Return [x, y] of the center of cell containing provided text 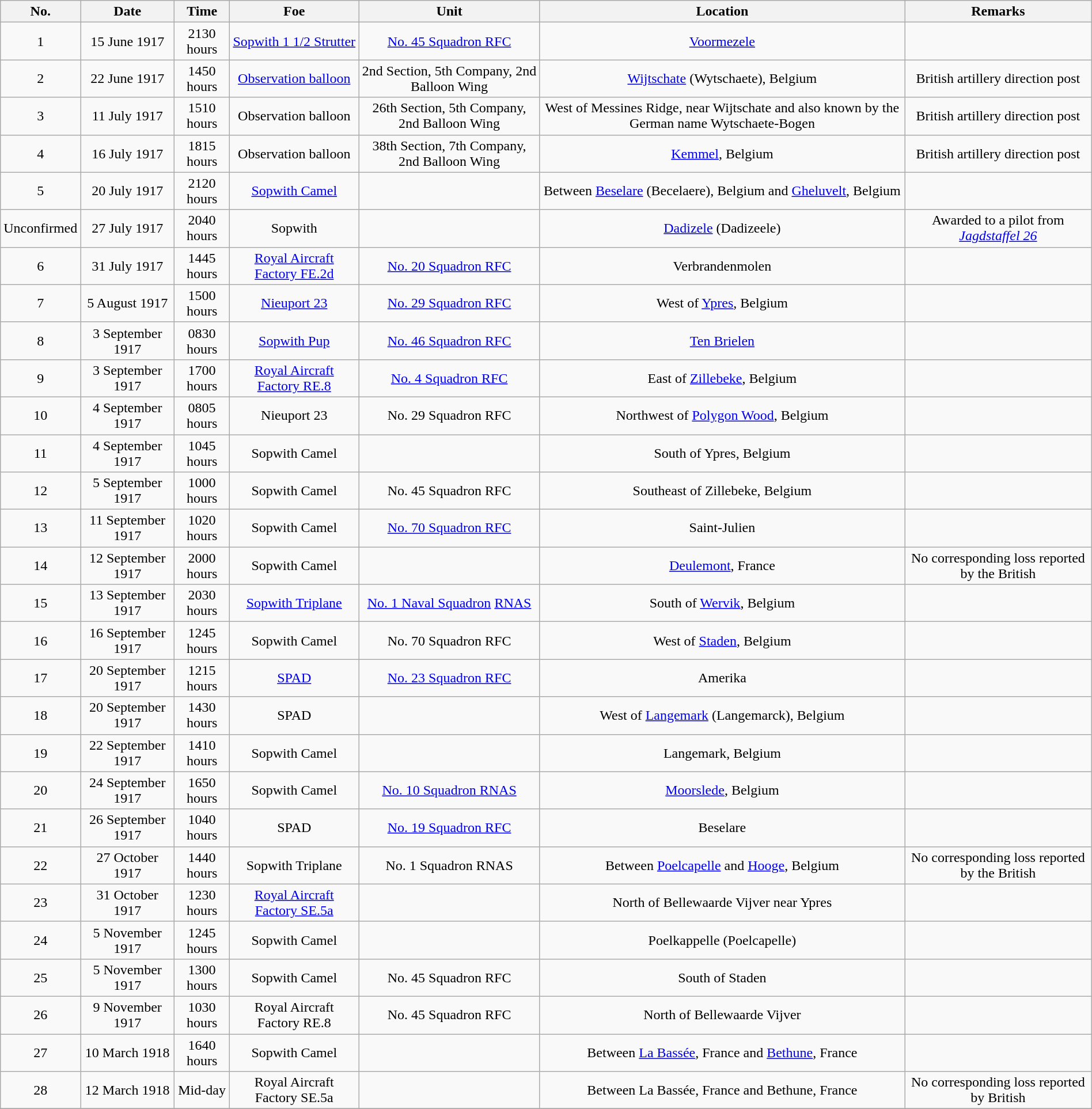
6 [40, 266]
Voormezele [722, 41]
Awarded to a pilot from Jagdstaffel 26 [999, 228]
24 September 1917 [128, 790]
No. 19 Squadron RFC [449, 828]
Mid-day [202, 1091]
Ten Brielen [722, 341]
Sopwith [294, 228]
Dadizele (Dadizeele) [722, 228]
12 September 1917 [128, 565]
Royal Aircraft Factory FE.2d [294, 266]
Time [202, 12]
1440 hours [202, 865]
20 [40, 790]
1300 hours [202, 978]
Kemmel, Belgium [722, 153]
1040 hours [202, 828]
Wijtschate (Wytschaete), Belgium [722, 78]
1445 hours [202, 266]
16 September 1917 [128, 640]
14 [40, 565]
2 [40, 78]
West of Langemark (Langemarck), Belgium [722, 715]
Langemark, Belgium [722, 753]
No. 46 Squadron RFC [449, 341]
38th Section, 7th Company, 2nd Balloon Wing [449, 153]
3 [40, 116]
No. [40, 12]
11 September 1917 [128, 529]
1700 hours [202, 378]
24 [40, 940]
Sopwith 1 1/2 Strutter [294, 41]
1640 hours [202, 1053]
Date [128, 12]
1450 hours [202, 78]
23 [40, 903]
1410 hours [202, 753]
27 October 1917 [128, 865]
No. 20 Squadron RFC [449, 266]
19 [40, 753]
Unconfirmed [40, 228]
26 September 1917 [128, 828]
1020 hours [202, 529]
Foe [294, 12]
22 June 1917 [128, 78]
25 [40, 978]
West of Ypres, Belgium [722, 303]
5 [40, 191]
1230 hours [202, 903]
South of Wervik, Belgium [722, 603]
4 [40, 153]
8 [40, 341]
North of Bellewaarde Vijver [722, 1015]
1030 hours [202, 1015]
1510 hours [202, 116]
Amerika [722, 678]
Unit [449, 12]
12 [40, 491]
Between Poelcapelle and Hooge, Belgium [722, 865]
1 [40, 41]
Poelkappelle (Poelcapelle) [722, 940]
10 [40, 416]
No corresponding loss reported by British [999, 1091]
1430 hours [202, 715]
2000 hours [202, 565]
Saint-Julien [722, 529]
15 June 1917 [128, 41]
Remarks [999, 12]
18 [40, 715]
Deulemont, France [722, 565]
Southeast of Zillebeke, Belgium [722, 491]
16 [40, 640]
Between Beselare (Becelaere), Belgium and Gheluvelt, Belgium [722, 191]
9 November 1917 [128, 1015]
2120 hours [202, 191]
South of Ypres, Belgium [722, 453]
1215 hours [202, 678]
5 August 1917 [128, 303]
11 [40, 453]
11 July 1917 [128, 116]
No. 23 Squadron RFC [449, 678]
1815 hours [202, 153]
No. 1 Naval Squadron RNAS [449, 603]
16 July 1917 [128, 153]
2030 hours [202, 603]
5 September 1917 [128, 491]
Northwest of Polygon Wood, Belgium [722, 416]
9 [40, 378]
2040 hours [202, 228]
1500 hours [202, 303]
26th Section, 5th Company, 2nd Balloon Wing [449, 116]
7 [40, 303]
1650 hours [202, 790]
1045 hours [202, 453]
13 September 1917 [128, 603]
17 [40, 678]
13 [40, 529]
10 March 1918 [128, 1053]
22 September 1917 [128, 753]
31 October 1917 [128, 903]
Sopwith Pup [294, 341]
Location [722, 12]
22 [40, 865]
31 July 1917 [128, 266]
North of Bellewaarde Vijver near Ypres [722, 903]
1000 hours [202, 491]
No. 10 Squadron RNAS [449, 790]
West of Staden, Belgium [722, 640]
27 July 1917 [128, 228]
Moorslede, Belgium [722, 790]
28 [40, 1091]
2130 hours [202, 41]
20 July 1917 [128, 191]
East of Zillebeke, Belgium [722, 378]
2nd Section, 5th Company, 2nd Balloon Wing [449, 78]
0805 hours [202, 416]
26 [40, 1015]
21 [40, 828]
No. 1 Squadron RNAS [449, 865]
Verbrandenmolen [722, 266]
South of Staden [722, 978]
27 [40, 1053]
West of Messines Ridge, near Wijtschate and also known by the German name Wytschaete-Bogen [722, 116]
15 [40, 603]
12 March 1918 [128, 1091]
No. 4 Squadron RFC [449, 378]
0830 hours [202, 341]
Beselare [722, 828]
